Identify which cell holds the provided text, then report its (x, y) central coordinate. 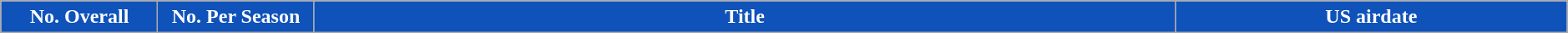
Title (745, 17)
US airdate (1371, 17)
No. Overall (79, 17)
No. Per Season (236, 17)
